Return [x, y] of the center of cell containing provided text 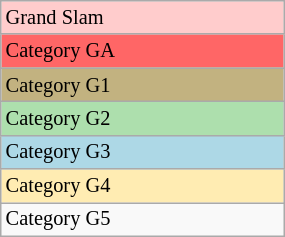
Category G4 [142, 186]
Category G1 [142, 85]
Category G5 [142, 219]
Category G3 [142, 152]
Grand Slam [142, 17]
Category GA [142, 51]
Category G2 [142, 118]
